For the text-containing cell, return its midpoint in (X, Y) coordinate format. 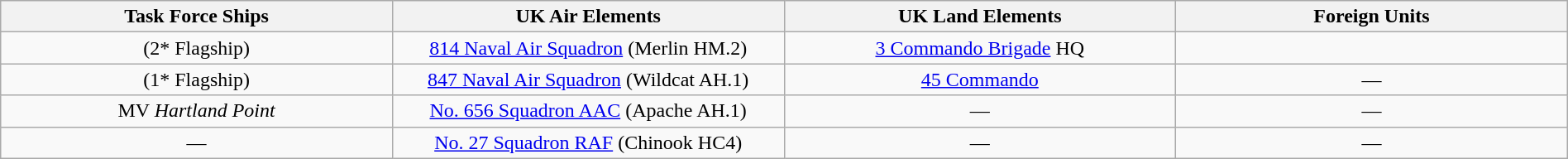
No. 656 Squadron AAC (Apache AH.1) (588, 111)
847 Naval Air Squadron (Wildcat AH.1) (588, 79)
814 Naval Air Squadron (Merlin HM.2) (588, 48)
No. 27 Squadron RAF (Chinook HC4) (588, 142)
45 Commando (980, 79)
Foreign Units (1372, 17)
3 Commando Brigade HQ (980, 48)
(1* Flagship) (197, 79)
UK Air Elements (588, 17)
(2* Flagship) (197, 48)
UK Land Elements (980, 17)
Task Force Ships (197, 17)
MV Hartland Point (197, 111)
